Locate the cell with the specified text and output its (x, y) center coordinate. 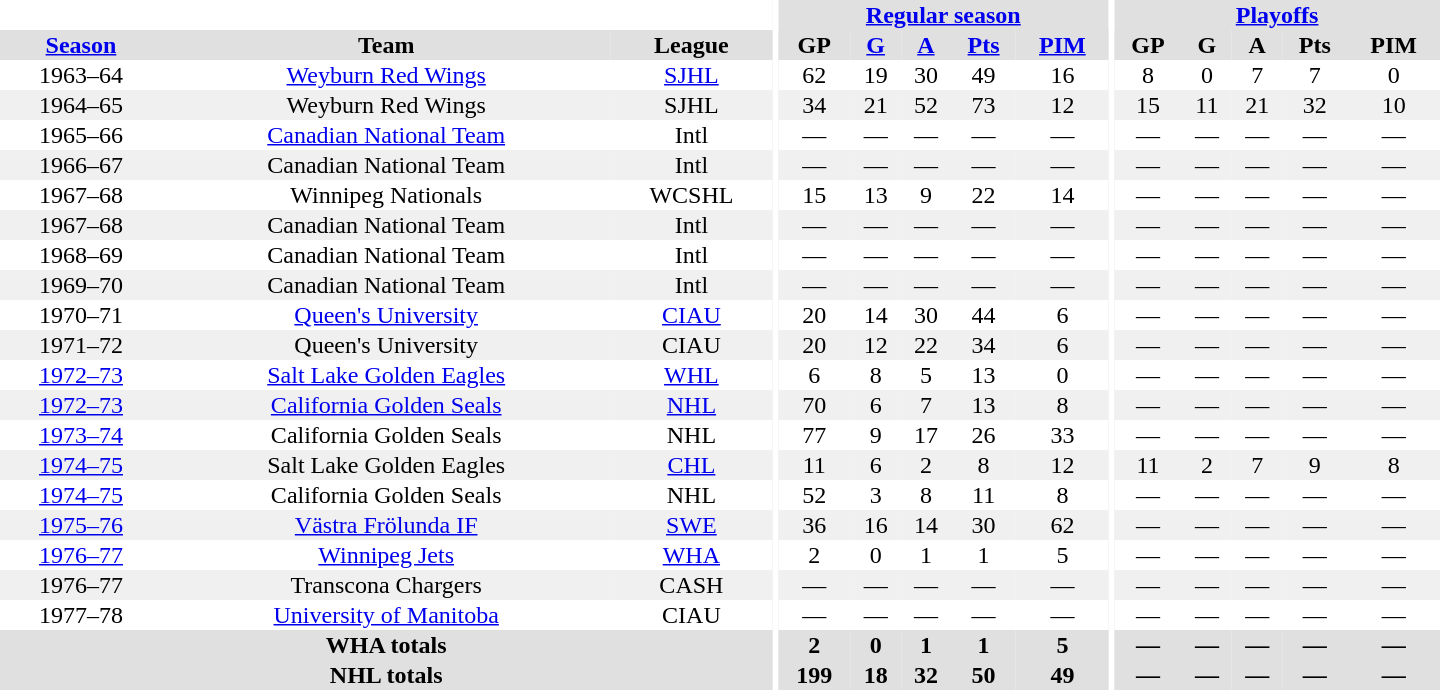
Västra Frölunda IF (386, 525)
1969–70 (81, 285)
77 (814, 435)
18 (876, 675)
1973–74 (81, 435)
1971–72 (81, 345)
Winnipeg Jets (386, 555)
1975–76 (81, 525)
36 (814, 525)
League (691, 45)
WCSHL (691, 195)
CASH (691, 585)
199 (814, 675)
WHL (691, 375)
Season (81, 45)
WHA (691, 555)
1968–69 (81, 255)
Team (386, 45)
1963–64 (81, 75)
1977–78 (81, 615)
33 (1062, 435)
1964–65 (81, 105)
CHL (691, 465)
University of Manitoba (386, 615)
26 (984, 435)
73 (984, 105)
3 (876, 495)
10 (1394, 105)
1965–66 (81, 135)
19 (876, 75)
Transcona Chargers (386, 585)
50 (984, 675)
WHA totals (386, 645)
SWE (691, 525)
1966–67 (81, 165)
70 (814, 405)
Winnipeg Nationals (386, 195)
1970–71 (81, 315)
Regular season (944, 15)
Playoffs (1277, 15)
NHL totals (386, 675)
17 (926, 435)
44 (984, 315)
